Scan for the cell matching the given text and deliver its (x, y) coordinate at center. 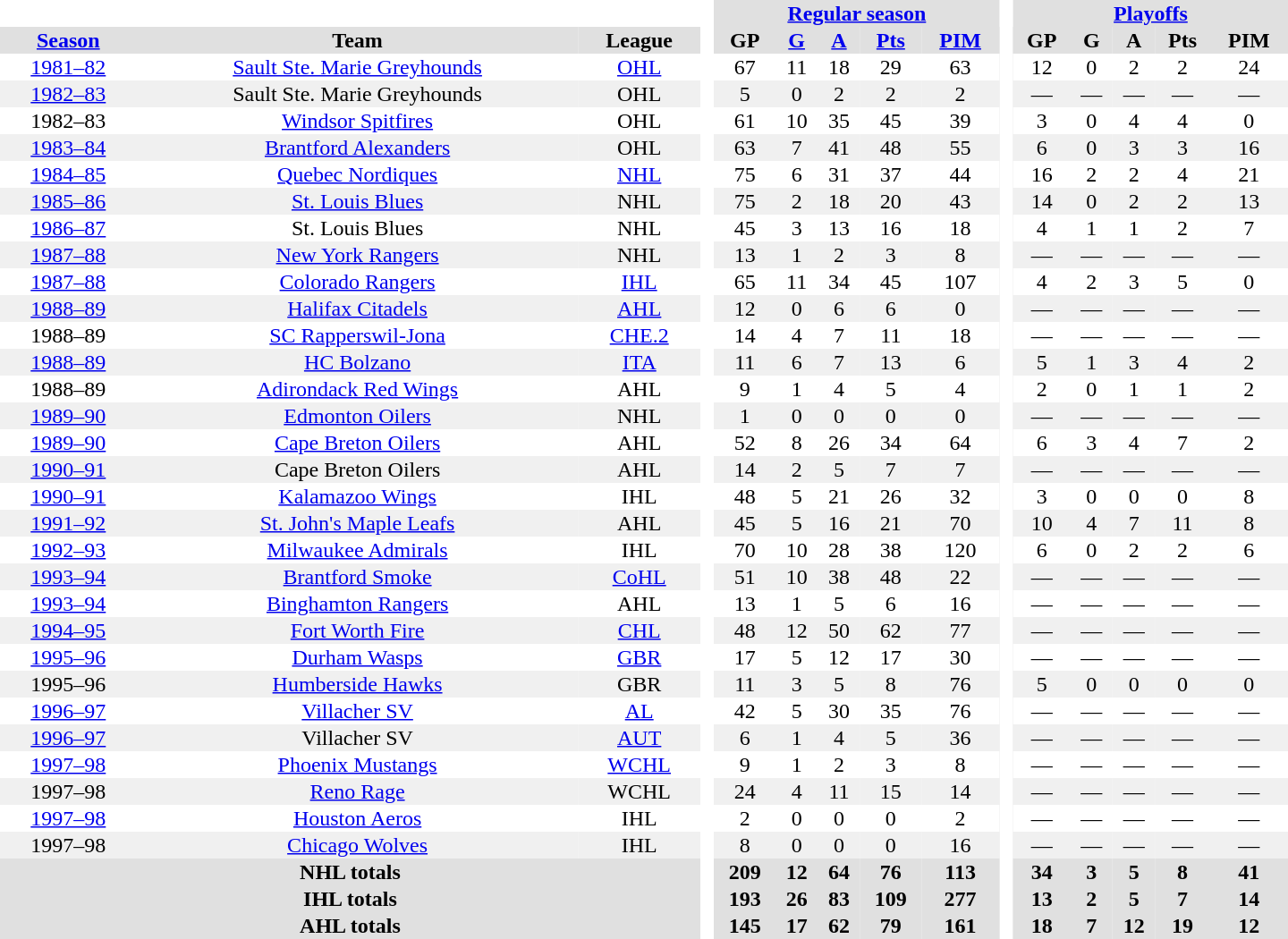
61 (745, 121)
193 (745, 899)
1985–86 (68, 201)
32 (961, 496)
Windsor Spitfires (358, 121)
Adirondack Red Wings (358, 389)
CHE.2 (640, 335)
120 (961, 550)
Quebec Nordiques (358, 174)
HC Bolzano (358, 362)
1992–93 (68, 550)
43 (961, 201)
Regular season (857, 13)
20 (891, 201)
SC Rapperswil-Jona (358, 335)
55 (961, 148)
15 (891, 791)
37 (891, 174)
19 (1182, 926)
52 (745, 443)
209 (745, 872)
New York Rangers (358, 255)
36 (961, 738)
Milwaukee Admirals (358, 550)
1981–82 (68, 67)
145 (745, 926)
Season (68, 40)
65 (745, 282)
Binghamton Rangers (358, 604)
Durham Wasps (358, 657)
League (640, 40)
Edmonton Oilers (358, 416)
AL (640, 711)
161 (961, 926)
22 (961, 577)
109 (891, 899)
1991–92 (68, 523)
31 (839, 174)
Halifax Citadels (358, 309)
1994–95 (68, 630)
67 (745, 67)
Houston Aeros (358, 818)
CHL (640, 630)
Colorado Rangers (358, 282)
1986–87 (68, 228)
107 (961, 282)
Brantford Smoke (358, 577)
Reno Rage (358, 791)
ITA (640, 362)
50 (839, 630)
277 (961, 899)
AHL totals (351, 926)
51 (745, 577)
IHL totals (351, 899)
Playoffs (1150, 13)
Phoenix Mustangs (358, 765)
44 (961, 174)
28 (839, 550)
CoHL (640, 577)
Team (358, 40)
Humberside Hawks (358, 684)
77 (961, 630)
Chicago Wolves (358, 845)
1983–84 (68, 148)
St. John's Maple Leafs (358, 523)
39 (961, 121)
113 (961, 872)
Fort Worth Fire (358, 630)
Brantford Alexanders (358, 148)
AUT (640, 738)
83 (839, 899)
79 (891, 926)
29 (891, 67)
1984–85 (68, 174)
NHL totals (351, 872)
42 (745, 711)
Kalamazoo Wings (358, 496)
